From the cell containing the given text, extract its center point as [X, Y] coordinate. 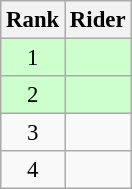
3 [33, 133]
Rider [98, 20]
4 [33, 170]
1 [33, 58]
Rank [33, 20]
2 [33, 95]
